Search for the cell housing the specified text and yield its [X, Y] center coordinate. 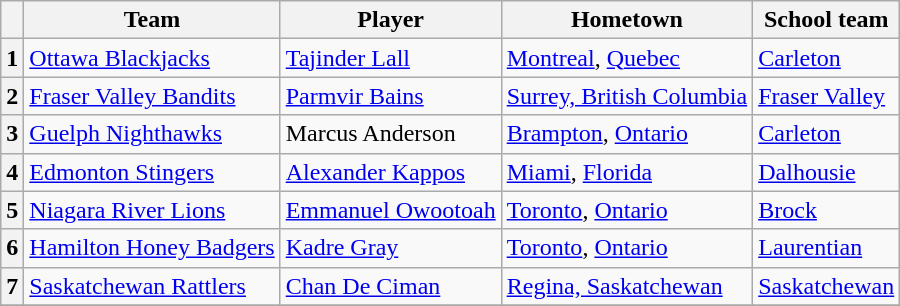
Miami, Florida [627, 172]
2 [12, 96]
Hamilton Honey Badgers [152, 248]
Regina, Saskatchewan [627, 286]
Surrey, British Columbia [627, 96]
Montreal, Quebec [627, 58]
Saskatchewan Rattlers [152, 286]
Player [390, 20]
1 [12, 58]
Fraser Valley [826, 96]
Chan De Ciman [390, 286]
Brock [826, 210]
Edmonton Stingers [152, 172]
Brampton, Ontario [627, 134]
7 [12, 286]
4 [12, 172]
Tajinder Lall [390, 58]
Emmanuel Owootoah [390, 210]
Dalhousie [826, 172]
Laurentian [826, 248]
3 [12, 134]
Fraser Valley Bandits [152, 96]
Ottawa Blackjacks [152, 58]
School team [826, 20]
Alexander Kappos [390, 172]
Saskatchewan [826, 286]
Kadre Gray [390, 248]
5 [12, 210]
Parmvir Bains [390, 96]
Marcus Anderson [390, 134]
Niagara River Lions [152, 210]
Guelph Nighthawks [152, 134]
Team [152, 20]
6 [12, 248]
Hometown [627, 20]
